Extract the [x, y] coordinate from the center of the cell holding the provided text.  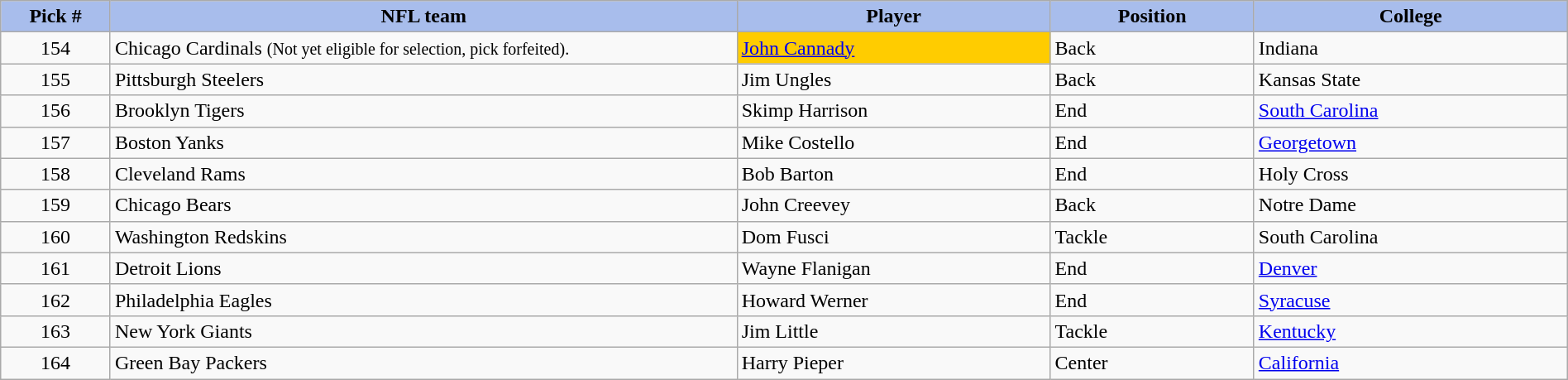
Indiana [1411, 48]
Chicago Bears [423, 205]
Boston Yanks [423, 142]
Mike Costello [893, 142]
Notre Dame [1411, 205]
Pittsburgh Steelers [423, 79]
159 [56, 205]
Cleveland Rams [423, 174]
163 [56, 331]
160 [56, 237]
Kentucky [1411, 331]
Howard Werner [893, 300]
164 [56, 363]
Player [893, 17]
157 [56, 142]
NFL team [423, 17]
Georgetown [1411, 142]
Wayne Flanigan [893, 268]
Washington Redskins [423, 237]
156 [56, 111]
Jim Little [893, 331]
California [1411, 363]
162 [56, 300]
154 [56, 48]
Brooklyn Tigers [423, 111]
158 [56, 174]
Syracuse [1411, 300]
Holy Cross [1411, 174]
Position [1152, 17]
Pick # [56, 17]
John Creevey [893, 205]
161 [56, 268]
155 [56, 79]
Detroit Lions [423, 268]
College [1411, 17]
John Cannady [893, 48]
Harry Pieper [893, 363]
Jim Ungles [893, 79]
Center [1152, 363]
Philadelphia Eagles [423, 300]
Kansas State [1411, 79]
Green Bay Packers [423, 363]
Dom Fusci [893, 237]
Bob Barton [893, 174]
Skimp Harrison [893, 111]
New York Giants [423, 331]
Chicago Cardinals (Not yet eligible for selection, pick forfeited). [423, 48]
Denver [1411, 268]
